Return [X, Y] of the center of cell containing provided text 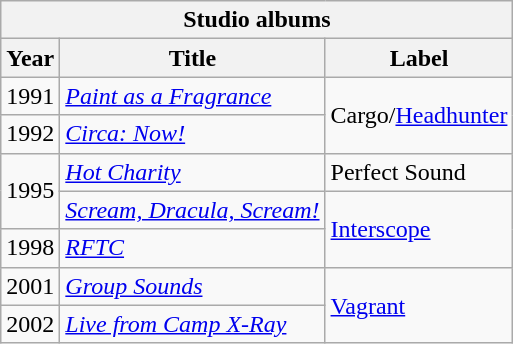
Cargo/Headhunter [419, 115]
1995 [30, 191]
RFTC [192, 248]
Paint as a Fragrance [192, 96]
Title [192, 58]
Vagrant [419, 305]
Year [30, 58]
Scream, Dracula, Scream! [192, 210]
1998 [30, 248]
Circa: Now! [192, 134]
Label [419, 58]
2001 [30, 286]
Perfect Sound [419, 172]
Live from Camp X-Ray [192, 324]
Interscope [419, 229]
Group Sounds [192, 286]
2002 [30, 324]
1992 [30, 134]
Studio albums [257, 20]
Hot Charity [192, 172]
1991 [30, 96]
